Provide the (x, y) coordinate of the cell's center where the given text is located.  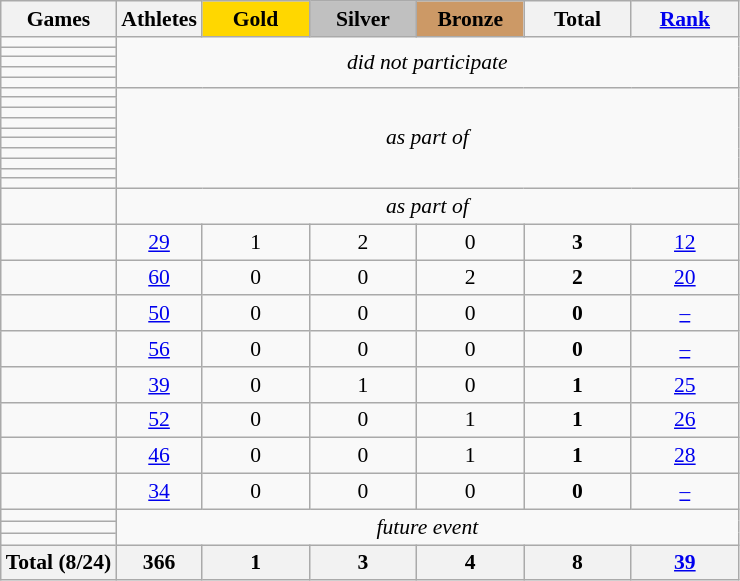
366 (159, 563)
50 (159, 314)
Games (58, 19)
Gold (256, 19)
8 (578, 563)
52 (159, 420)
did not participate (427, 62)
Silver (362, 19)
56 (159, 349)
Total (8/24) (58, 563)
34 (159, 492)
20 (684, 278)
12 (684, 242)
29 (159, 242)
4 (470, 563)
60 (159, 278)
Athletes (159, 19)
Rank (684, 19)
Bronze (470, 19)
28 (684, 456)
25 (684, 385)
46 (159, 456)
future event (427, 527)
Total (578, 19)
26 (684, 420)
